Return (x, y) of the center of cell containing provided text 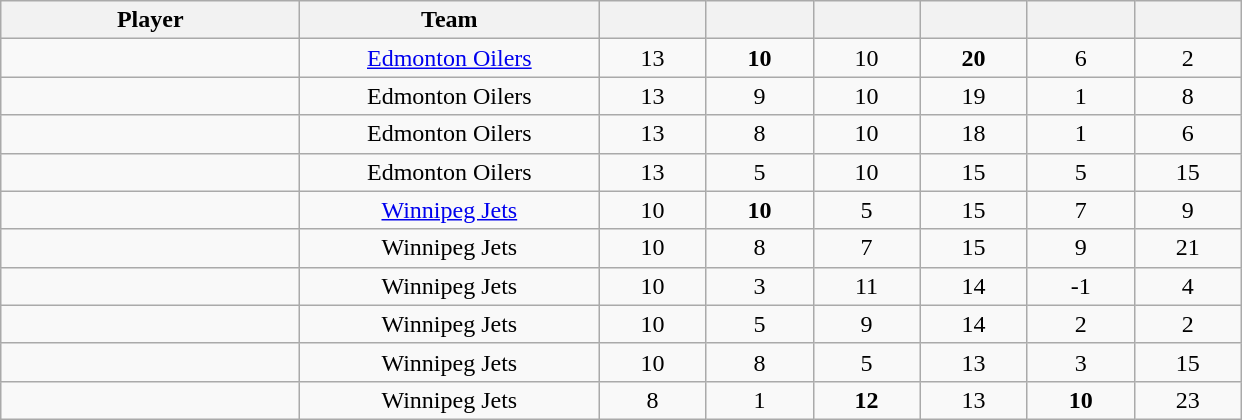
20 (974, 58)
11 (866, 286)
12 (866, 400)
23 (1188, 400)
Team (450, 20)
19 (974, 96)
4 (1188, 286)
-1 (1080, 286)
Player (150, 20)
18 (974, 134)
21 (1188, 248)
